Determine the [x, y] coordinate at the center of the cell enclosing the given text.  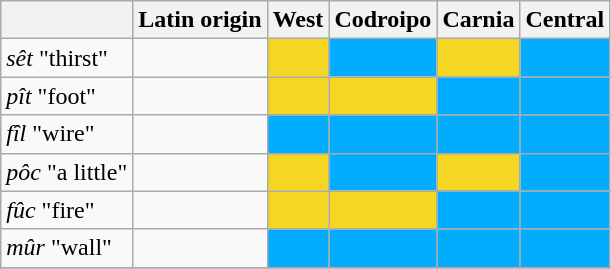
pît "foot" [67, 96]
Central [565, 20]
mûr "wall" [67, 248]
Codroipo [383, 20]
Carnia [478, 20]
pôc "a little" [67, 172]
fîl "wire" [67, 134]
sêt "thirst" [67, 58]
Latin origin [200, 20]
fûc "fire" [67, 210]
West [298, 20]
